Identify which cell holds the provided text, then report its [X, Y] central coordinate. 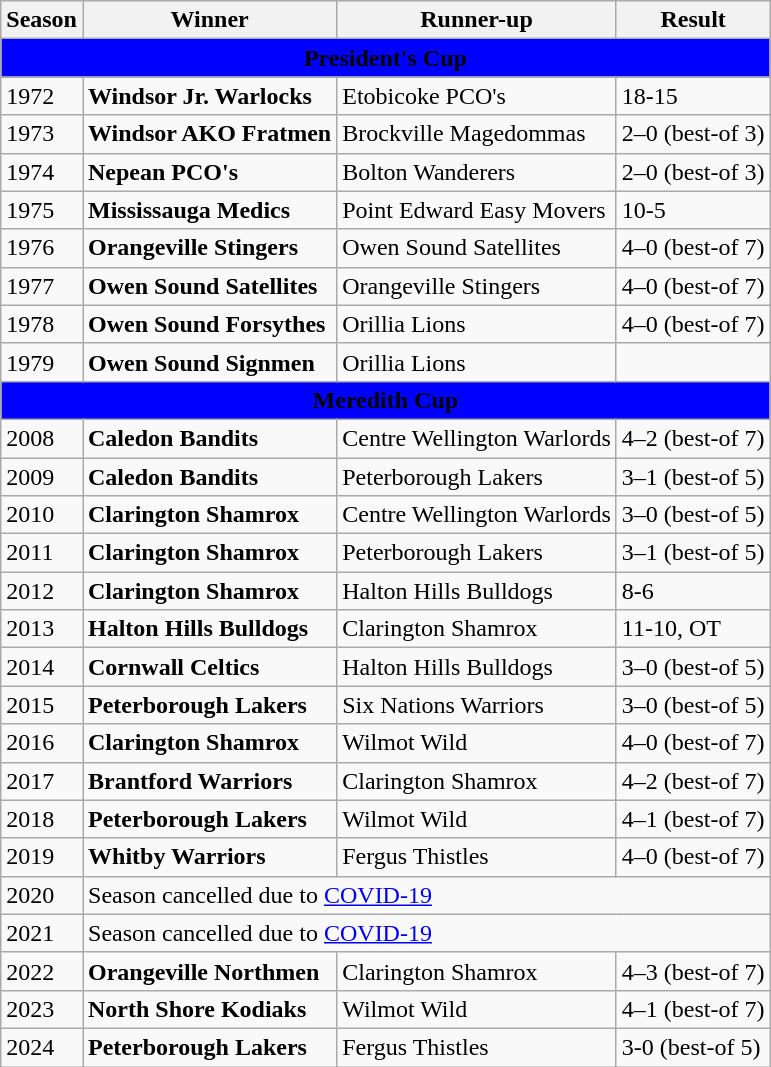
2018 [42, 819]
2020 [42, 895]
Orangeville Northmen [209, 971]
Owen Sound Forsythes [209, 324]
8-6 [693, 591]
Cornwall Celtics [209, 667]
Bolton Wanderers [477, 172]
2019 [42, 857]
11-10, OT [693, 629]
2008 [42, 438]
2023 [42, 1009]
2021 [42, 933]
1976 [42, 248]
Etobicoke PCO's [477, 96]
4–3 (best-of 7) [693, 971]
1977 [42, 286]
1974 [42, 172]
1975 [42, 210]
2015 [42, 705]
Mississauga Medics [209, 210]
Owen Sound Signmen [209, 362]
2009 [42, 477]
2010 [42, 515]
1972 [42, 96]
Whitby Warriors [209, 857]
Windsor Jr. Warlocks [209, 96]
Season [42, 20]
2012 [42, 591]
3-0 (best-of 5) [693, 1047]
Nepean PCO's [209, 172]
2011 [42, 553]
Result [693, 20]
Runner-up [477, 20]
Brockville Magedommas [477, 134]
Point Edward Easy Movers [477, 210]
18-15 [693, 96]
Winner [209, 20]
2022 [42, 971]
Six Nations Warriors [477, 705]
2024 [42, 1047]
2014 [42, 667]
1978 [42, 324]
North Shore Kodiaks [209, 1009]
Meredith Cup [386, 400]
2017 [42, 781]
2016 [42, 743]
10-5 [693, 210]
Brantford Warriors [209, 781]
1979 [42, 362]
Windsor AKO Fratmen [209, 134]
President's Cup [386, 58]
1973 [42, 134]
2013 [42, 629]
